Detect which cell encompasses the target text, then output its [X, Y] center coordinate. 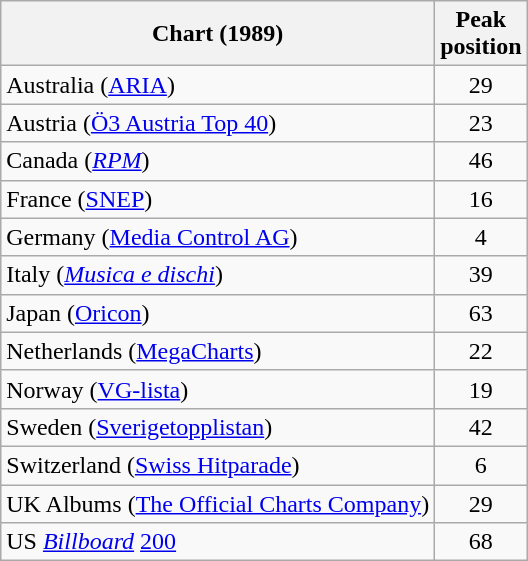
16 [481, 199]
Austria (Ö3 Austria Top 40) [218, 123]
63 [481, 313]
France (SNEP) [218, 199]
68 [481, 542]
UK Albums (The Official Charts Company) [218, 503]
Canada (RPM) [218, 161]
46 [481, 161]
Italy (Musica e dischi) [218, 275]
23 [481, 123]
Chart (1989) [218, 34]
Germany (Media Control AG) [218, 237]
39 [481, 275]
Sweden (Sverigetopplistan) [218, 427]
Australia (ARIA) [218, 85]
19 [481, 389]
US Billboard 200 [218, 542]
Peakposition [481, 34]
Switzerland (Swiss Hitparade) [218, 465]
6 [481, 465]
Netherlands (MegaCharts) [218, 351]
42 [481, 427]
Norway (VG-lista) [218, 389]
4 [481, 237]
22 [481, 351]
Japan (Oricon) [218, 313]
